For the text-containing cell, return its midpoint in (x, y) coordinate format. 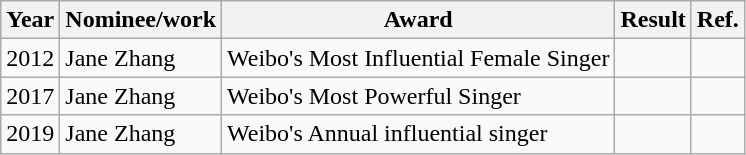
2019 (30, 134)
2017 (30, 96)
Award (418, 20)
Result (653, 20)
Weibo's Annual influential singer (418, 134)
Year (30, 20)
Ref. (718, 20)
Nominee/work (141, 20)
Weibo's Most Powerful Singer (418, 96)
Weibo's Most Influential Female Singer (418, 58)
2012 (30, 58)
